Determine the (x, y) coordinate at the center of the cell enclosing the given text.  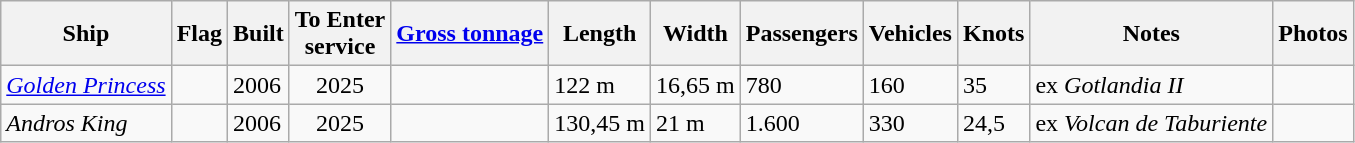
35 (993, 85)
21 m (696, 123)
Notes (1152, 34)
To Enterservice (340, 34)
Andros King (86, 123)
16,65 m (696, 85)
Vehicles (910, 34)
Photos (1313, 34)
Width (696, 34)
Knots (993, 34)
330 (910, 123)
Built (259, 34)
Golden Princess (86, 85)
160 (910, 85)
122 m (600, 85)
130,45 m (600, 123)
24,5 (993, 123)
1.600 (802, 123)
Length (600, 34)
ex Volcan de Taburiente (1152, 123)
Gross tonnage (470, 34)
ex Gotlandia II (1152, 85)
Flag (199, 34)
Passengers (802, 34)
780 (802, 85)
Ship (86, 34)
